Locate the cell with the specified text and output its (X, Y) center coordinate. 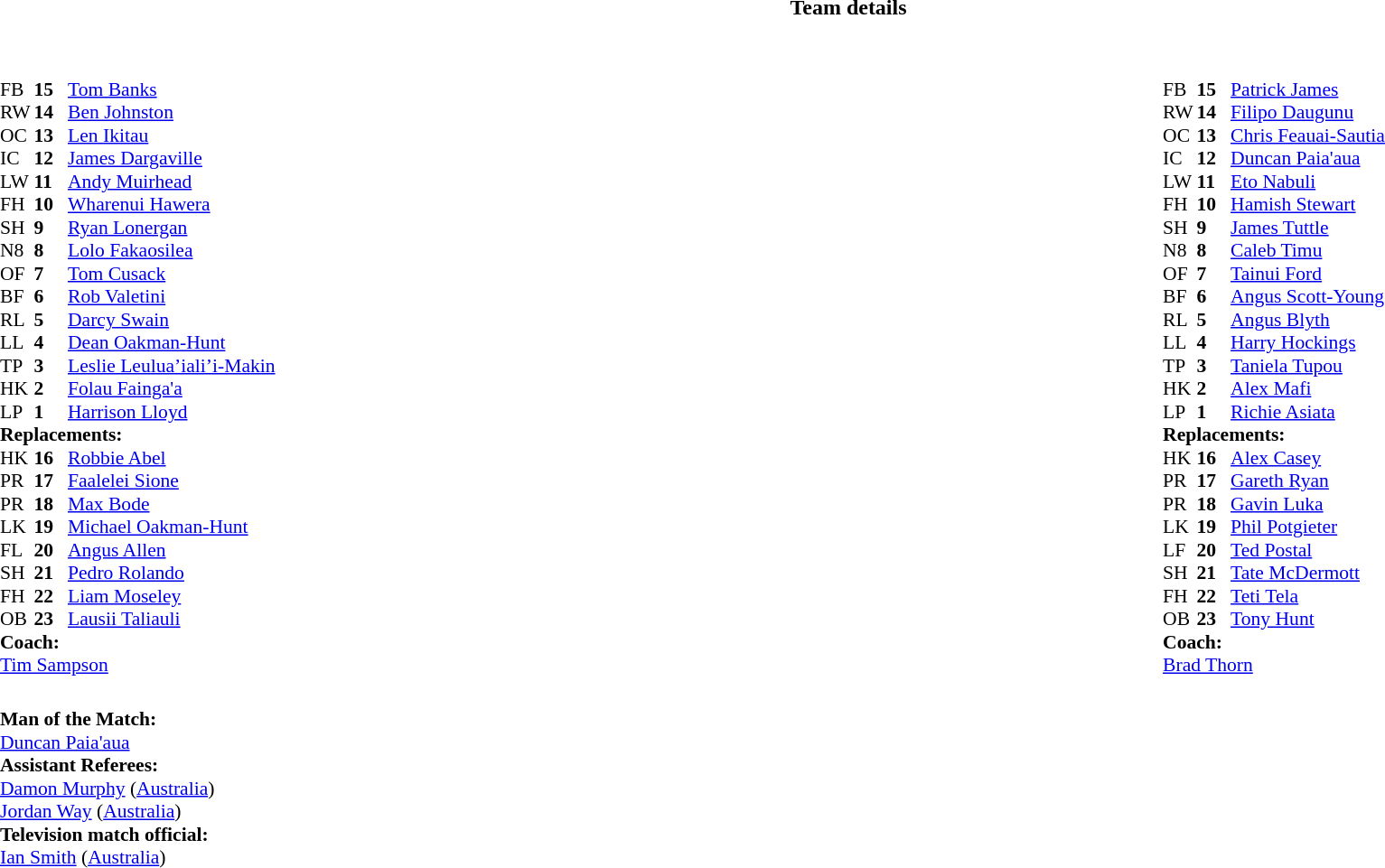
Andy Muirhead (172, 182)
Rob Valetini (172, 297)
Michael Oakman-Hunt (172, 527)
Len Ikitau (172, 135)
Pedro Rolando (172, 574)
Ted Postal (1308, 550)
Tate McDermott (1308, 574)
Ben Johnston (172, 113)
Lolo Fakaosilea (172, 250)
Darcy Swain (172, 320)
Ryan Lonergan (172, 228)
Faalelei Sione (172, 481)
Leslie Leulua’iali’i-Makin (172, 366)
FL (17, 550)
Max Bode (172, 504)
Taniela Tupou (1308, 366)
Teti Tela (1308, 596)
Tony Hunt (1308, 619)
Liam Moseley (172, 596)
Gavin Luka (1308, 504)
Hamish Stewart (1308, 205)
Harry Hockings (1308, 342)
Tim Sampson (137, 666)
Phil Potgieter (1308, 527)
Alex Casey (1308, 458)
Caleb Timu (1308, 250)
Wharenui Hawera (172, 205)
Folau Fainga'a (172, 389)
James Dargaville (172, 158)
Tom Cusack (172, 274)
LF (1180, 550)
Richie Asiata (1308, 412)
Angus Allen (172, 550)
Tainui Ford (1308, 274)
Chris Feauai-Sautia (1308, 135)
Angus Scott-Young (1308, 297)
Brad Thorn (1274, 666)
Gareth Ryan (1308, 481)
Robbie Abel (172, 458)
Filipo Daugunu (1308, 113)
Lausii Taliauli (172, 619)
Dean Oakman-Hunt (172, 342)
Patrick James (1308, 89)
Harrison Lloyd (172, 412)
Duncan Paia'aua (1308, 158)
Tom Banks (172, 89)
Angus Blyth (1308, 320)
Eto Nabuli (1308, 182)
Alex Mafi (1308, 389)
James Tuttle (1308, 228)
